Scan for the cell matching the given text and deliver its [X, Y] coordinate at center. 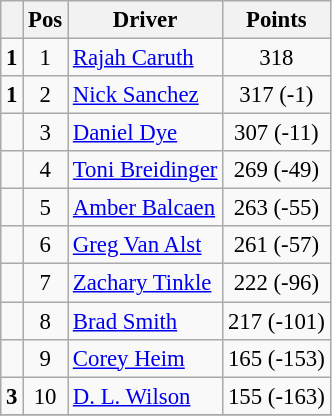
2 [46, 95]
Corey Heim [146, 358]
307 (-11) [276, 133]
5 [46, 208]
7 [46, 283]
Greg Van Alst [146, 245]
155 (-163) [276, 396]
Nick Sanchez [146, 95]
Toni Breidinger [146, 170]
D. L. Wilson [146, 396]
217 (-101) [276, 321]
318 [276, 58]
Pos [46, 20]
Zachary Tinkle [146, 283]
Daniel Dye [146, 133]
222 (-96) [276, 283]
261 (-57) [276, 245]
6 [46, 245]
Driver [146, 20]
Points [276, 20]
317 (-1) [276, 95]
4 [46, 170]
Rajah Caruth [146, 58]
9 [46, 358]
Brad Smith [146, 321]
10 [46, 396]
165 (-153) [276, 358]
8 [46, 321]
263 (-55) [276, 208]
Amber Balcaen [146, 208]
269 (-49) [276, 170]
